Scan for the cell matching the given text and deliver its (X, Y) coordinate at center. 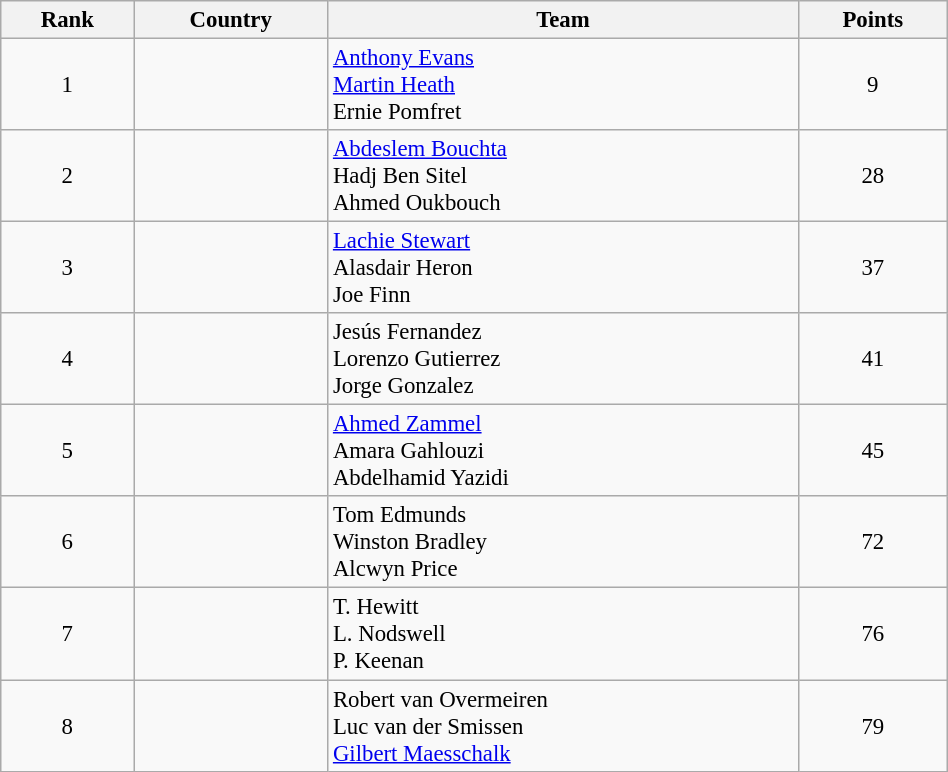
Abdeslem BouchtaHadj Ben SitelAhmed Oukbouch (564, 176)
72 (872, 542)
37 (872, 268)
Robert van OvermeirenLuc van der SmissenGilbert Maesschalk (564, 726)
Ahmed ZammelAmara GahlouziAbdelhamid Yazidi (564, 451)
28 (872, 176)
1 (68, 85)
45 (872, 451)
7 (68, 634)
4 (68, 359)
9 (872, 85)
T. HewittL. NodswellP. Keenan (564, 634)
6 (68, 542)
Country (231, 20)
3 (68, 268)
2 (68, 176)
41 (872, 359)
Anthony EvansMartin HeathErnie Pomfret (564, 85)
8 (68, 726)
Team (564, 20)
79 (872, 726)
Tom EdmundsWinston BradleyAlcwyn Price (564, 542)
Points (872, 20)
Rank (68, 20)
Jesús FernandezLorenzo GutierrezJorge Gonzalez (564, 359)
Lachie StewartAlasdair HeronJoe Finn (564, 268)
5 (68, 451)
76 (872, 634)
